Scan for the cell matching the given text and deliver its [X, Y] coordinate at center. 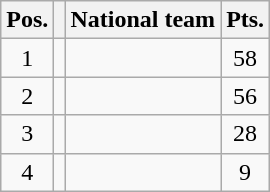
28 [246, 134]
2 [28, 96]
56 [246, 96]
National team [143, 20]
3 [28, 134]
Pts. [246, 20]
9 [246, 172]
Pos. [28, 20]
1 [28, 58]
4 [28, 172]
58 [246, 58]
